Find where the given text appears and provide that cell's center as (X, Y) coordinate. 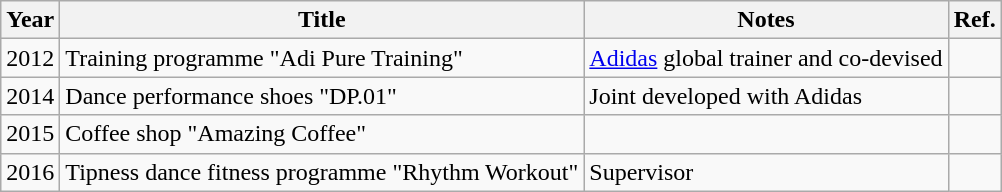
Training programme "Adi Pure Training" (322, 58)
Adidas global trainer and co-devised (766, 58)
2014 (30, 96)
Supervisor (766, 172)
Tipness dance fitness programme "Rhythm Workout" (322, 172)
Year (30, 20)
Dance performance shoes "DP.01" (322, 96)
Ref. (974, 20)
Title (322, 20)
Coffee shop "Amazing Coffee" (322, 134)
2015 (30, 134)
Joint developed with Adidas (766, 96)
2016 (30, 172)
2012 (30, 58)
Notes (766, 20)
